Extract the (x, y) coordinate from the center of the cell holding the provided text.  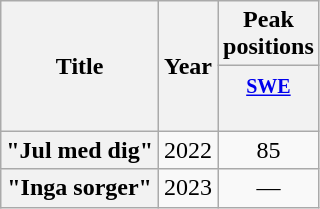
"Inga sorger" (80, 188)
SWE (269, 98)
— (269, 188)
Year (188, 66)
Peak positions (269, 34)
"Jul med dig" (80, 150)
Title (80, 66)
2022 (188, 150)
85 (269, 150)
2023 (188, 188)
